For the text-containing cell, return its midpoint in [X, Y] coordinate format. 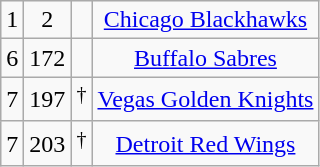
Vegas Golden Knights [206, 100]
172 [48, 58]
197 [48, 100]
Buffalo Sabres [206, 58]
2 [48, 20]
Chicago Blackhawks [206, 20]
203 [48, 144]
Detroit Red Wings [206, 144]
6 [12, 58]
1 [12, 20]
